Provide the (X, Y) coordinate of the cell's center where the given text is located.  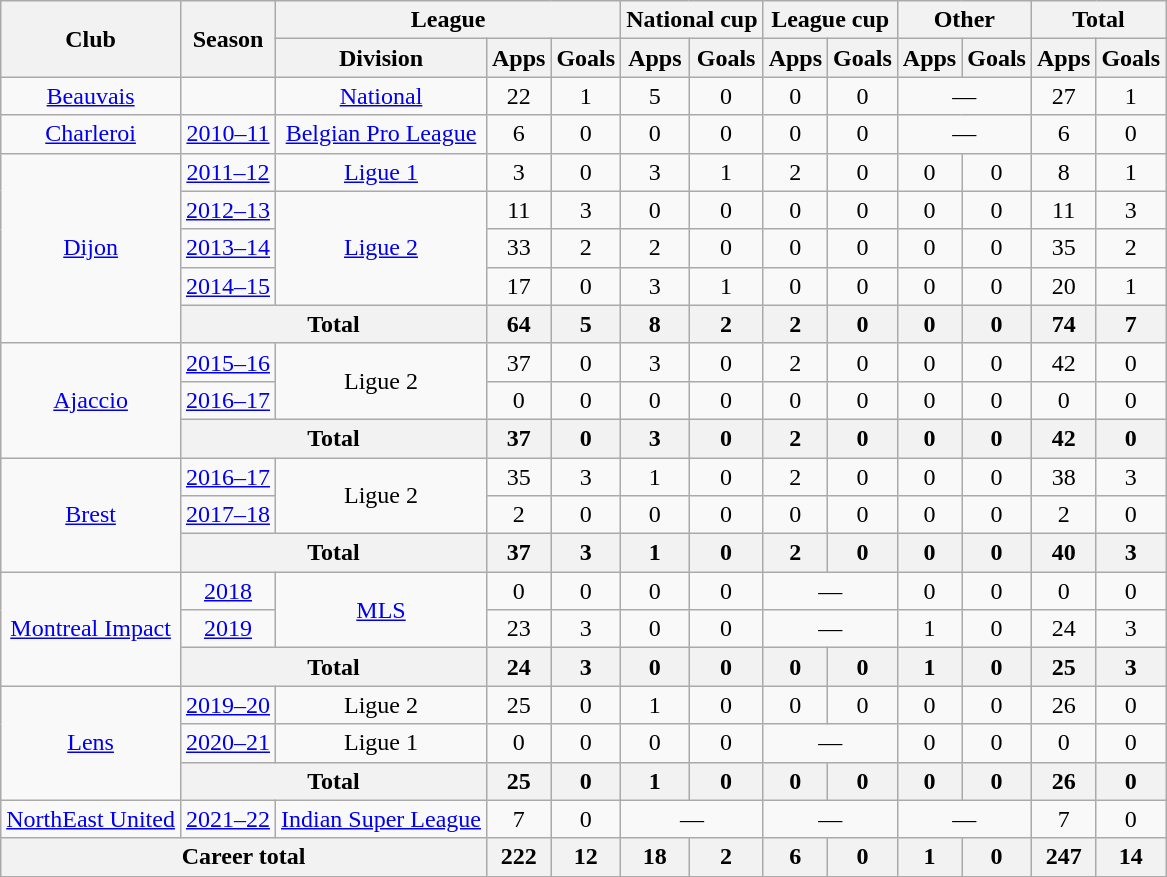
2019 (228, 629)
222 (518, 857)
National (382, 96)
MLS (382, 610)
2013–14 (228, 248)
Club (91, 39)
17 (518, 286)
Belgian Pro League (382, 134)
2017–18 (228, 515)
2015–16 (228, 362)
Brest (91, 515)
National cup (692, 20)
2020–21 (228, 743)
Other (964, 20)
Ajaccio (91, 400)
Dijon (91, 248)
Indian Super League (382, 819)
2014–15 (228, 286)
League cup (830, 20)
Charleroi (91, 134)
Lens (91, 743)
League (448, 20)
Montreal Impact (91, 629)
Season (228, 39)
NorthEast United (91, 819)
2018 (228, 591)
40 (1063, 553)
Division (382, 58)
247 (1063, 857)
64 (518, 324)
2012–13 (228, 210)
33 (518, 248)
22 (518, 96)
23 (518, 629)
2021–22 (228, 819)
2011–12 (228, 172)
Career total (244, 857)
18 (655, 857)
38 (1063, 477)
2019–20 (228, 705)
27 (1063, 96)
Beauvais (91, 96)
12 (586, 857)
14 (1131, 857)
74 (1063, 324)
2010–11 (228, 134)
20 (1063, 286)
